Output the (X, Y) coordinate of the center of the cell containing the given text.  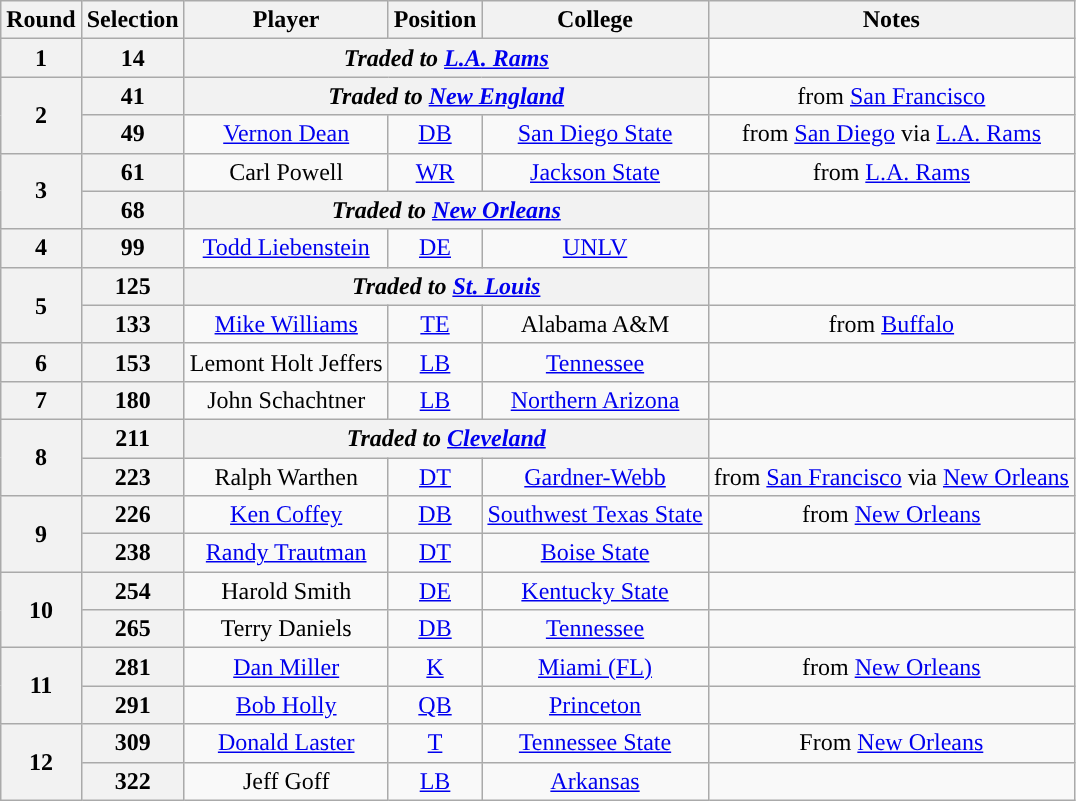
San Diego State (595, 134)
254 (132, 591)
14 (132, 58)
Randy Trautman (286, 553)
Dan Miller (286, 667)
41 (132, 96)
Ralph Warthen (286, 477)
UNLV (595, 248)
From New Orleans (891, 743)
99 (132, 248)
from San Francisco (891, 96)
Terry Daniels (286, 629)
309 (132, 743)
Carl Powell (286, 172)
Northern Arizona (595, 400)
Traded to New England (446, 96)
from Buffalo (891, 324)
Mike Williams (286, 324)
Arkansas (595, 781)
Lemont Holt Jeffers (286, 362)
Princeton (595, 705)
Selection (132, 20)
Harold Smith (286, 591)
Gardner-Webb (595, 477)
Bob Holly (286, 705)
Boise State (595, 553)
8 (41, 457)
Jeff Goff (286, 781)
from San Francisco via New Orleans (891, 477)
1 (41, 58)
226 (132, 515)
322 (132, 781)
265 (132, 629)
281 (132, 667)
Southwest Texas State (595, 515)
4 (41, 248)
Traded to St. Louis (446, 286)
10 (41, 610)
College (595, 20)
TE (435, 324)
Traded to Cleveland (446, 438)
153 (132, 362)
Position (435, 20)
211 (132, 438)
9 (41, 534)
WR (435, 172)
Miami (FL) (595, 667)
223 (132, 477)
68 (132, 210)
Notes (891, 20)
238 (132, 553)
7 (41, 400)
T (435, 743)
from San Diego via L.A. Rams (891, 134)
from L.A. Rams (891, 172)
Tennessee State (595, 743)
Traded to L.A. Rams (446, 58)
Vernon Dean (286, 134)
2 (41, 115)
Player (286, 20)
180 (132, 400)
Alabama A&M (595, 324)
Donald Laster (286, 743)
Round (41, 20)
Traded to New Orleans (446, 210)
125 (132, 286)
133 (132, 324)
12 (41, 762)
11 (41, 686)
6 (41, 362)
5 (41, 305)
Ken Coffey (286, 515)
49 (132, 134)
QB (435, 705)
K (435, 667)
Kentucky State (595, 591)
291 (132, 705)
Todd Liebenstein (286, 248)
61 (132, 172)
3 (41, 191)
Jackson State (595, 172)
John Schachtner (286, 400)
